Identify which cell holds the provided text, then report its (x, y) central coordinate. 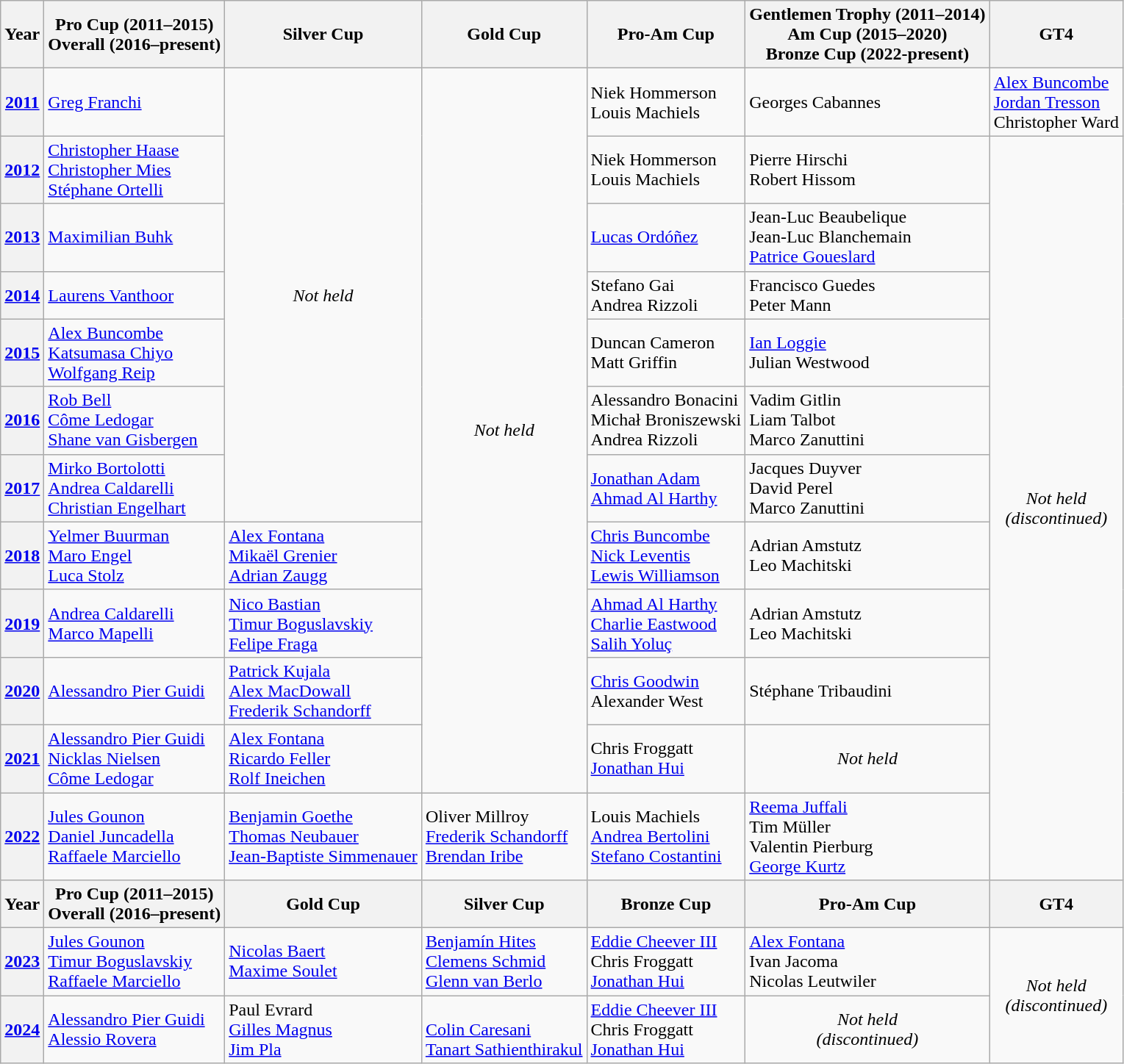
2021 (22, 758)
Patrick Kujala Alex MacDowall Frederik Schandorff (323, 691)
Reema Juffali Tim Müller Valentin Pierburg George Kurtz (867, 836)
Nico Bastian Timur Boguslavskiy Felipe Fraga (323, 623)
Paul Evrard Gilles Magnus Jim Pla (323, 1029)
Laurens Vanthoor (135, 295)
Alex Buncombe Katsumasa Chiyo Wolfgang Reip (135, 353)
Alex Fontana Ricardo Feller Rolf Ineichen (323, 758)
Chris Goodwin Alexander West (666, 691)
2011 (22, 102)
Francisco Guedes Peter Mann (867, 295)
Greg Franchi (135, 102)
Jules Gounon Timur Boguslavskiy Raffaele Marciello (135, 962)
Vadim Gitlin Liam Talbot Marco Zanuttini (867, 420)
Jonathan Adam Ahmad Al Harthy (666, 488)
Ian Loggie Julian Westwood (867, 353)
Mirko Bortolotti Andrea Caldarelli Christian Engelhart (135, 488)
Bronze Cup (666, 904)
Alessandro Bonacini Michał Broniszewski Andrea Rizzoli (666, 420)
2013 (22, 237)
Nicolas Baert Maxime Soulet (323, 962)
Pierre Hirschi Robert Hissom (867, 170)
2015 (22, 353)
Duncan Cameron Matt Griffin (666, 353)
Stefano Gai Andrea Rizzoli (666, 295)
2018 (22, 556)
2024 (22, 1029)
Alex Buncombe Jordan Tresson Christopher Ward (1056, 102)
Ahmad Al Harthy Charlie Eastwood Salih Yoluç (666, 623)
Christopher Haase Christopher Mies Stéphane Ortelli (135, 170)
Jules Gounon Daniel Juncadella Raffaele Marciello (135, 836)
Alessandro Pier Guidi (135, 691)
Jean-Luc Beaubelique Jean-Luc Blanchemain Patrice Goueslard (867, 237)
Maximilian Buhk (135, 237)
Stéphane Tribaudini (867, 691)
2014 (22, 295)
Benjamín Hites Clemens Schmid Glenn van Berlo (504, 962)
Alessandro Pier Guidi Nicklas Nielsen Côme Ledogar (135, 758)
Lucas Ordóñez (666, 237)
2016 (22, 420)
Rob Bell Côme Ledogar Shane van Gisbergen (135, 420)
Jacques Duyver David Perel Marco Zanuttini (867, 488)
2019 (22, 623)
2017 (22, 488)
Colin Caresani Tanart Sathienthirakul (504, 1029)
Alex Fontana Mikaël Grenier Adrian Zaugg (323, 556)
Louis Machiels Andrea Bertolini Stefano Costantini (666, 836)
Alex Fontana Ivan Jacoma Nicolas Leutwiler (867, 962)
2020 (22, 691)
Alessandro Pier Guidi Alessio Rovera (135, 1029)
2012 (22, 170)
Andrea Caldarelli Marco Mapelli (135, 623)
Yelmer Buurman Maro Engel Luca Stolz (135, 556)
Gentlemen Trophy (2011–2014)Am Cup (2015–2020)Bronze Cup (2022-present) (867, 35)
Oliver Millroy Frederik Schandorff Brendan Iribe (504, 836)
2023 (22, 962)
2022 (22, 836)
Chris Froggatt Jonathan Hui (666, 758)
Chris Buncombe Nick Leventis Lewis Williamson (666, 556)
Benjamin Goethe Thomas Neubauer Jean-Baptiste Simmenauer (323, 836)
Georges Cabannes (867, 102)
